Determine the [x, y] coordinate at the center of the cell enclosing the given text.  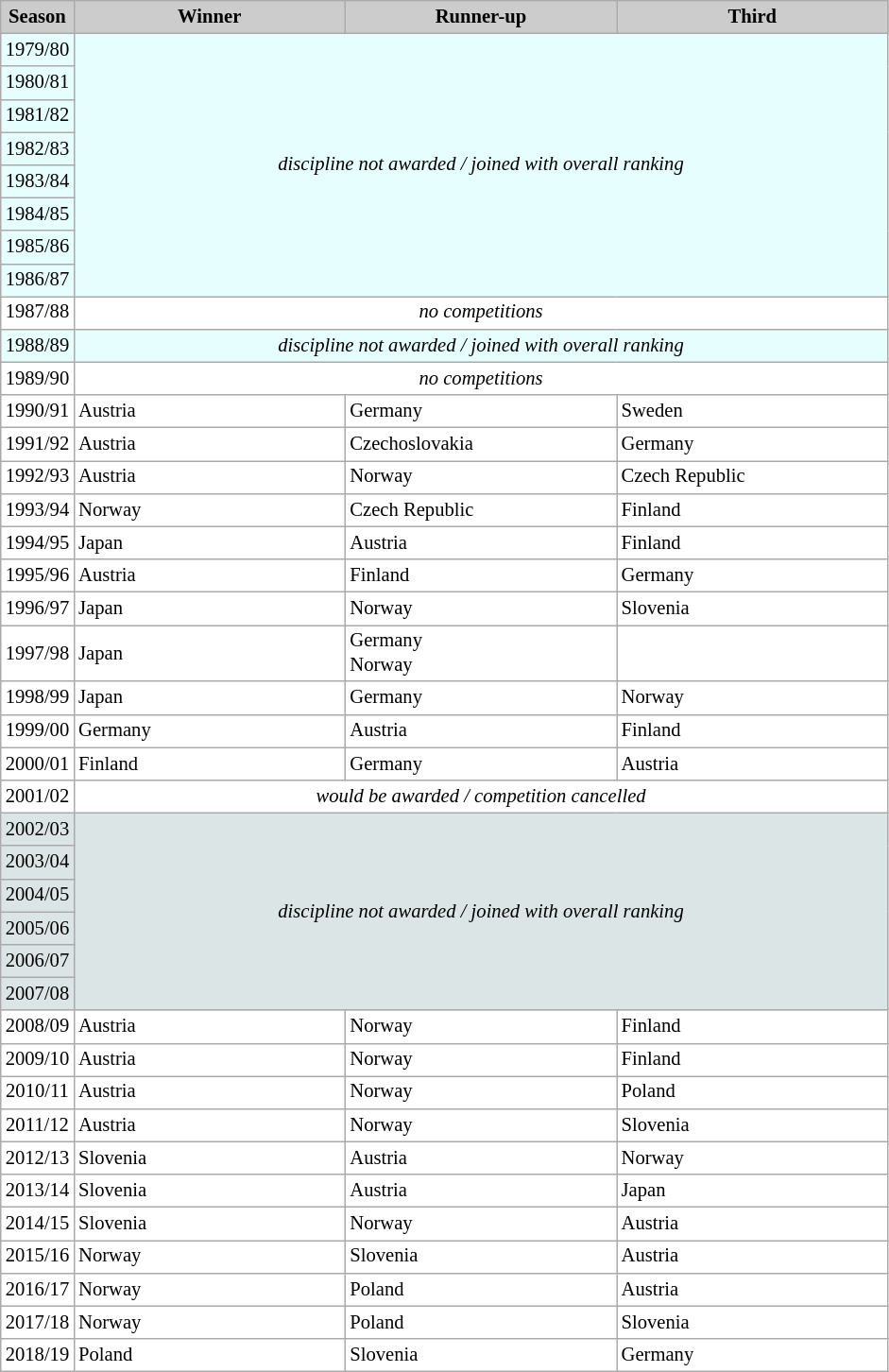
2017/18 [38, 1323]
2013/14 [38, 1191]
2010/11 [38, 1092]
1988/89 [38, 346]
2000/01 [38, 763]
1979/80 [38, 49]
1993/94 [38, 510]
1990/91 [38, 412]
2003/04 [38, 862]
2009/10 [38, 1060]
Runner-up [480, 17]
2002/03 [38, 830]
1980/81 [38, 83]
1983/84 [38, 181]
1985/86 [38, 248]
2005/06 [38, 928]
2014/15 [38, 1225]
1992/93 [38, 476]
1989/90 [38, 378]
1994/95 [38, 542]
Winner [210, 17]
2011/12 [38, 1124]
2012/13 [38, 1158]
2007/08 [38, 994]
2008/09 [38, 1026]
2015/16 [38, 1257]
1986/87 [38, 280]
Sweden [752, 412]
would be awarded / competition cancelled [481, 797]
GermanyNorway [480, 653]
1999/00 [38, 731]
1981/82 [38, 115]
2006/07 [38, 960]
1996/97 [38, 609]
Season [38, 17]
1998/99 [38, 697]
2018/19 [38, 1355]
2016/17 [38, 1289]
1984/85 [38, 214]
1997/98 [38, 653]
1982/83 [38, 149]
Czechoslovakia [480, 444]
2001/02 [38, 797]
Third [752, 17]
1991/92 [38, 444]
1987/88 [38, 314]
1995/96 [38, 576]
2004/05 [38, 896]
